From the cell containing the given text, extract its center point as (X, Y) coordinate. 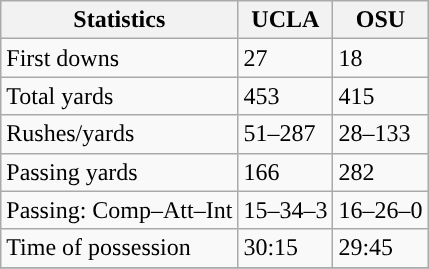
282 (380, 172)
27 (286, 58)
18 (380, 58)
Passing yards (120, 172)
28–133 (380, 134)
415 (380, 96)
OSU (380, 20)
Passing: Comp–Att–Int (120, 210)
29:45 (380, 248)
Statistics (120, 20)
First downs (120, 58)
166 (286, 172)
16–26–0 (380, 210)
Total yards (120, 96)
Rushes/yards (120, 134)
453 (286, 96)
UCLA (286, 20)
30:15 (286, 248)
51–287 (286, 134)
15–34–3 (286, 210)
Time of possession (120, 248)
